Pinpoint the cell where the given text exists, returning its [x, y] midpoint coordinate. 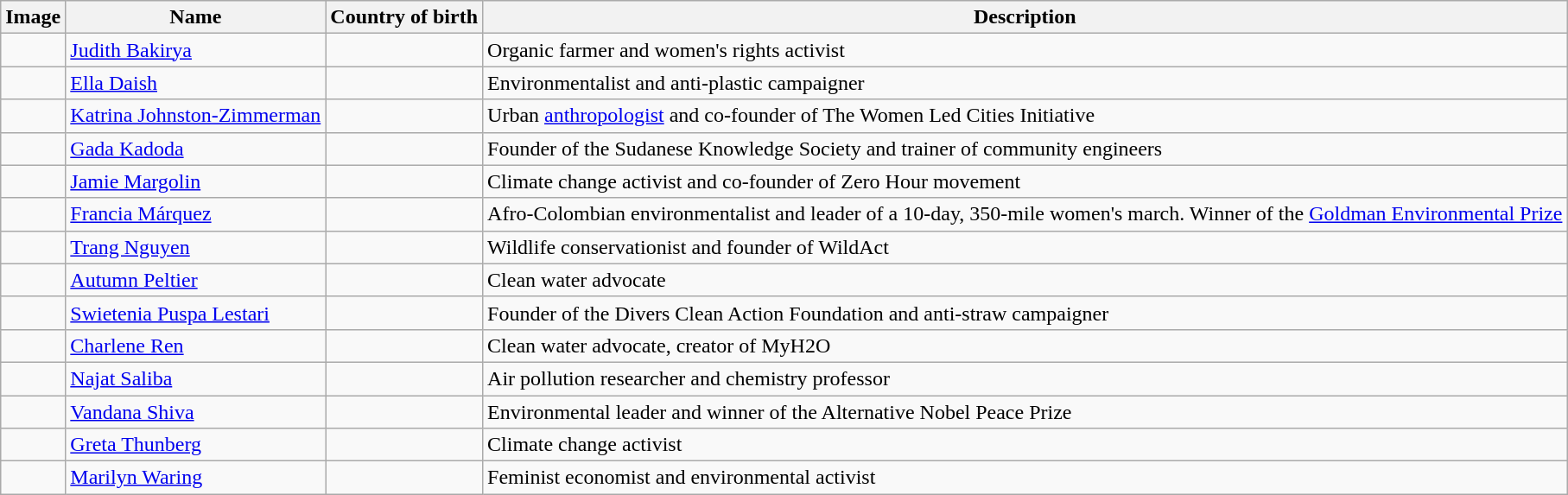
Autumn Peltier [195, 280]
Climate change activist [1025, 445]
Image [33, 17]
Ella Daish [195, 83]
Trang Nguyen [195, 247]
Organic farmer and women's rights activist [1025, 50]
Clean water advocate [1025, 280]
Afro-Colombian environmentalist and leader of a 10-day, 350-mile women's march. Winner of the Goldman Environmental Prize [1025, 214]
Climate change activist and co-founder of Zero Hour movement [1025, 181]
Urban anthropologist and co-founder of The Women Led Cities Initiative [1025, 116]
Name [195, 17]
Gada Kadoda [195, 149]
Founder of the Sudanese Knowledge Society and trainer of community engineers [1025, 149]
Swietenia Puspa Lestari [195, 313]
Judith Bakirya [195, 50]
Greta Thunberg [195, 445]
Wildlife conservationist and founder of WildAct [1025, 247]
Feminist economist and environmental activist [1025, 478]
Environmental leader and winner of the Alternative Nobel Peace Prize [1025, 412]
Air pollution researcher and chemistry professor [1025, 378]
Charlene Ren [195, 346]
Vandana Shiva [195, 412]
Marilyn Waring [195, 478]
Country of birth [404, 17]
Environmentalist and anti-plastic campaigner [1025, 83]
Founder of the Divers Clean Action Foundation and anti-straw campaigner [1025, 313]
Francia Márquez [195, 214]
Jamie Margolin [195, 181]
Katrina Johnston-Zimmerman [195, 116]
Clean water advocate, creator of MyH2O [1025, 346]
Description [1025, 17]
Najat Saliba [195, 378]
